Detect which cell encompasses the target text, then output its [x, y] center coordinate. 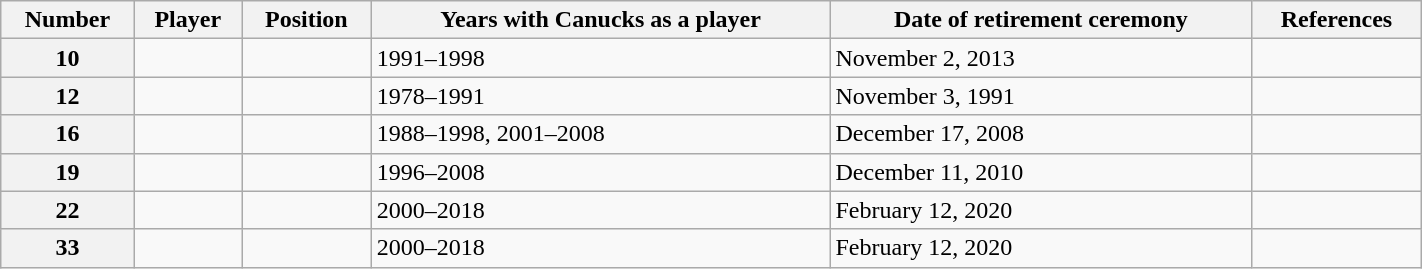
December 11, 2010 [1041, 172]
1988–1998, 2001–2008 [600, 134]
November 2, 2013 [1041, 58]
10 [68, 58]
33 [68, 248]
16 [68, 134]
1996–2008 [600, 172]
22 [68, 210]
Years with Canucks as a player [600, 20]
Player [188, 20]
1978–1991 [600, 96]
Position [307, 20]
Number [68, 20]
1991–1998 [600, 58]
December 17, 2008 [1041, 134]
References [1337, 20]
November 3, 1991 [1041, 96]
19 [68, 172]
12 [68, 96]
Date of retirement ceremony [1041, 20]
